For the text-containing cell, return its midpoint in (X, Y) coordinate format. 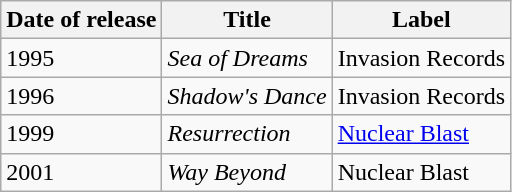
Resurrection (247, 134)
Way Beyond (247, 172)
1999 (82, 134)
2001 (82, 172)
Label (421, 20)
Sea of Dreams (247, 58)
1996 (82, 96)
Title (247, 20)
Shadow's Dance (247, 96)
1995 (82, 58)
Date of release (82, 20)
